Extract the [x, y] coordinate from the center of the cell holding the provided text.  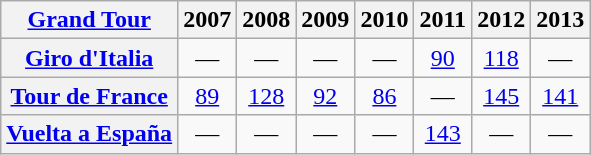
141 [560, 96]
92 [326, 96]
118 [502, 58]
86 [384, 96]
90 [443, 58]
128 [266, 96]
Vuelta a España [90, 134]
Giro d'Italia [90, 58]
2011 [443, 20]
2010 [384, 20]
89 [208, 96]
Tour de France [90, 96]
2008 [266, 20]
143 [443, 134]
2007 [208, 20]
2013 [560, 20]
2009 [326, 20]
145 [502, 96]
2012 [502, 20]
Grand Tour [90, 20]
